Detect which cell encompasses the target text, then output its [x, y] center coordinate. 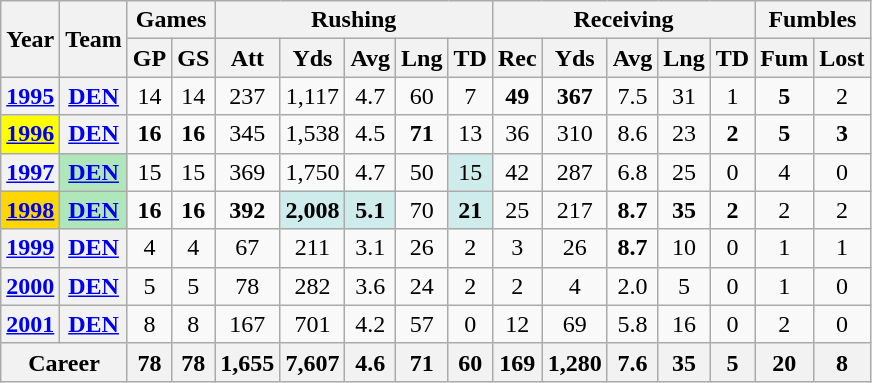
Games [170, 20]
21 [470, 210]
7,607 [312, 362]
Year [30, 39]
1997 [30, 172]
7 [470, 96]
Rushing [354, 20]
1,655 [248, 362]
20 [784, 362]
5.1 [370, 210]
50 [422, 172]
13 [470, 134]
7.6 [632, 362]
345 [248, 134]
367 [574, 96]
Fumbles [812, 20]
1,117 [312, 96]
70 [422, 210]
Career [64, 362]
217 [574, 210]
31 [684, 96]
24 [422, 286]
8.6 [632, 134]
49 [517, 96]
Rec [517, 58]
3.1 [370, 248]
12 [517, 324]
1,538 [312, 134]
7.5 [632, 96]
2.0 [632, 286]
1999 [30, 248]
5.8 [632, 324]
1998 [30, 210]
4.6 [370, 362]
701 [312, 324]
1995 [30, 96]
2001 [30, 324]
GS [194, 58]
67 [248, 248]
Team [94, 39]
GP [149, 58]
10 [684, 248]
Fum [784, 58]
57 [422, 324]
369 [248, 172]
6.8 [632, 172]
3.6 [370, 286]
2000 [30, 286]
1996 [30, 134]
36 [517, 134]
Receiving [623, 20]
Lost [842, 58]
167 [248, 324]
2,008 [312, 210]
310 [574, 134]
23 [684, 134]
392 [248, 210]
69 [574, 324]
42 [517, 172]
Att [248, 58]
169 [517, 362]
211 [312, 248]
282 [312, 286]
287 [574, 172]
1,750 [312, 172]
4.2 [370, 324]
1,280 [574, 362]
237 [248, 96]
4.5 [370, 134]
